Pinpoint the cell where the given text exists, returning its (X, Y) midpoint coordinate. 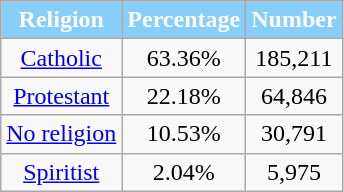
185,211 (294, 58)
Protestant (62, 96)
10.53% (184, 134)
Spiritist (62, 172)
Catholic (62, 58)
Religion (62, 20)
Number (294, 20)
22.18% (184, 96)
2.04% (184, 172)
5,975 (294, 172)
64,846 (294, 96)
Percentage (184, 20)
30,791 (294, 134)
63.36% (184, 58)
No religion (62, 134)
